Scan for the cell matching the given text and deliver its (x, y) coordinate at center. 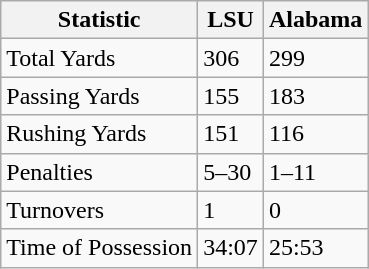
155 (231, 96)
306 (231, 58)
Statistic (100, 20)
0 (315, 210)
1 (231, 210)
Turnovers (100, 210)
151 (231, 134)
116 (315, 134)
LSU (231, 20)
183 (315, 96)
Passing Yards (100, 96)
299 (315, 58)
34:07 (231, 248)
Total Yards (100, 58)
25:53 (315, 248)
1–11 (315, 172)
Penalties (100, 172)
Time of Possession (100, 248)
5–30 (231, 172)
Alabama (315, 20)
Rushing Yards (100, 134)
